From the cell containing the given text, extract its center point as (X, Y) coordinate. 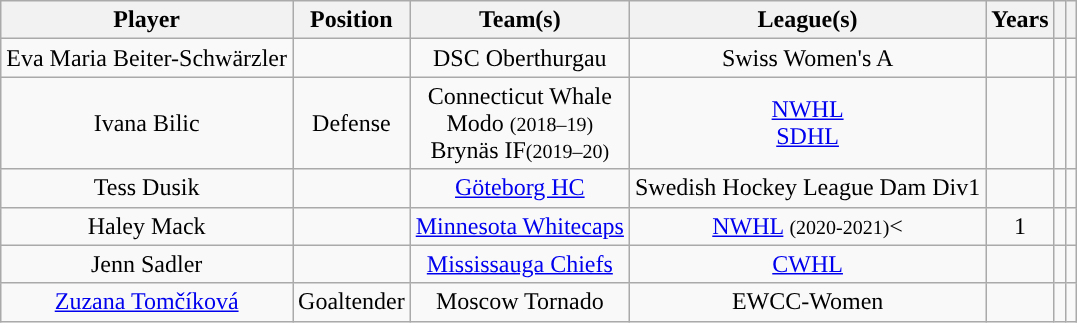
Swiss Women's A (807, 58)
League(s) (807, 20)
Goaltender (352, 302)
Swedish Hockey League Dam Div1 (807, 188)
Moscow Tornado (520, 302)
Ivana Bilic (147, 123)
NWHL (2020-2021)< (807, 226)
Göteborg HC (520, 188)
Player (147, 20)
Position (352, 20)
Tess Dusik (147, 188)
Defense (352, 123)
1 (1020, 226)
Haley Mack (147, 226)
Mississauga Chiefs (520, 264)
Minnesota Whitecaps (520, 226)
NWHL SDHL (807, 123)
Connecticut WhaleModo (2018–19)Brynäs IF(2019–20) (520, 123)
EWCC-Women (807, 302)
Team(s) (520, 20)
Years (1020, 20)
Zuzana Tomčíková (147, 302)
Eva Maria Beiter-Schwärzler (147, 58)
Jenn Sadler (147, 264)
CWHL (807, 264)
DSC Oberthurgau (520, 58)
